Return the [X, Y] coordinate for the center point of the cell that contains the specified text.  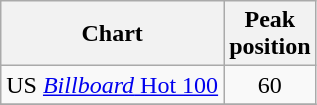
Peakposition [270, 34]
Chart [112, 34]
US Billboard Hot 100 [112, 85]
60 [270, 85]
